Pinpoint the cell where the given text exists, returning its [X, Y] midpoint coordinate. 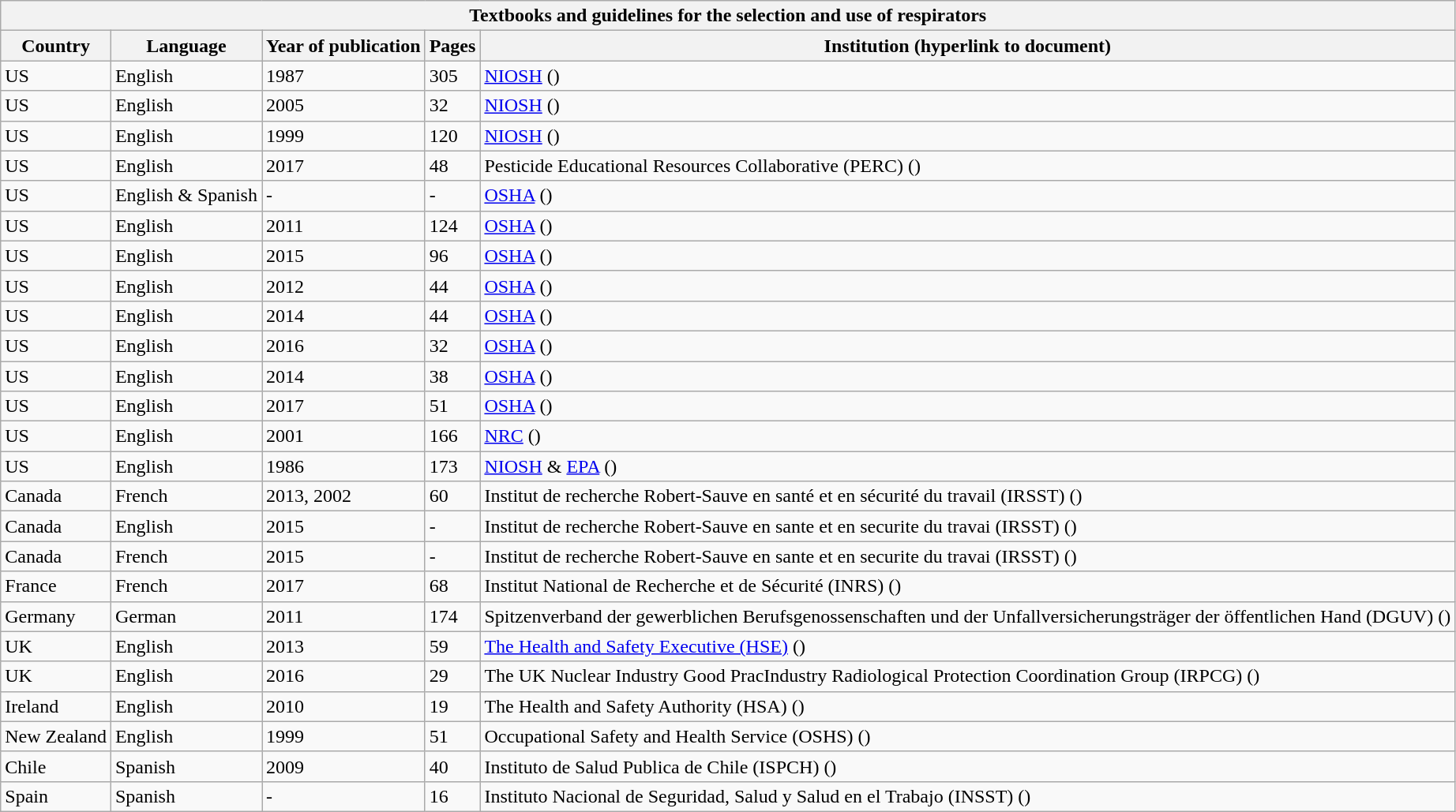
Chile [56, 766]
NIOSH & EPA () [968, 466]
38 [452, 376]
1986 [344, 466]
16 [452, 796]
96 [452, 256]
173 [452, 466]
Country [56, 46]
29 [452, 676]
40 [452, 766]
The UK Nuclear Industry Good PracIndustry Radiological Protection Coordination Group (IRPCG) () [968, 676]
Institut National de Recherche et de Sécurité (INRS) () [968, 586]
Textbooks and guidelines for the selection and use of respirators [728, 16]
Year of publication [344, 46]
124 [452, 226]
2013 [344, 646]
Instituto de Salud Publica de Chile (ISPCH) () [968, 766]
Pages [452, 46]
English & Spanish [186, 196]
19 [452, 706]
Ireland [56, 706]
305 [452, 76]
NRC () [968, 436]
59 [452, 646]
2009 [344, 766]
2013, 2002 [344, 496]
Spitzenverband der gewerblichen Berufsgenossenschaften und der Unfallversicherungsträger der öffentlichen Hand (DGUV) () [968, 616]
The Health and Safety Executive (HSE) () [968, 646]
2010 [344, 706]
2012 [344, 286]
Language [186, 46]
Occupational Safety and Health Service (OSHS) () [968, 736]
German [186, 616]
1987 [344, 76]
New Zealand [56, 736]
48 [452, 166]
Institut de recherche Robert-Sauve en santé et en sécurité du travail (IRSST) () [968, 496]
Germany [56, 616]
60 [452, 496]
France [56, 586]
166 [452, 436]
120 [452, 136]
Spain [56, 796]
The Health and Safety Authority (HSA) () [968, 706]
2001 [344, 436]
68 [452, 586]
174 [452, 616]
Instituto Nacional de Seguridad, Salud y Salud en el Trabajo (INSST) () [968, 796]
Pesticide Educational Resources Collaborative (PERC) () [968, 166]
2005 [344, 106]
Institution (hyperlink to document) [968, 46]
